Scan for the cell matching the given text and deliver its (X, Y) coordinate at center. 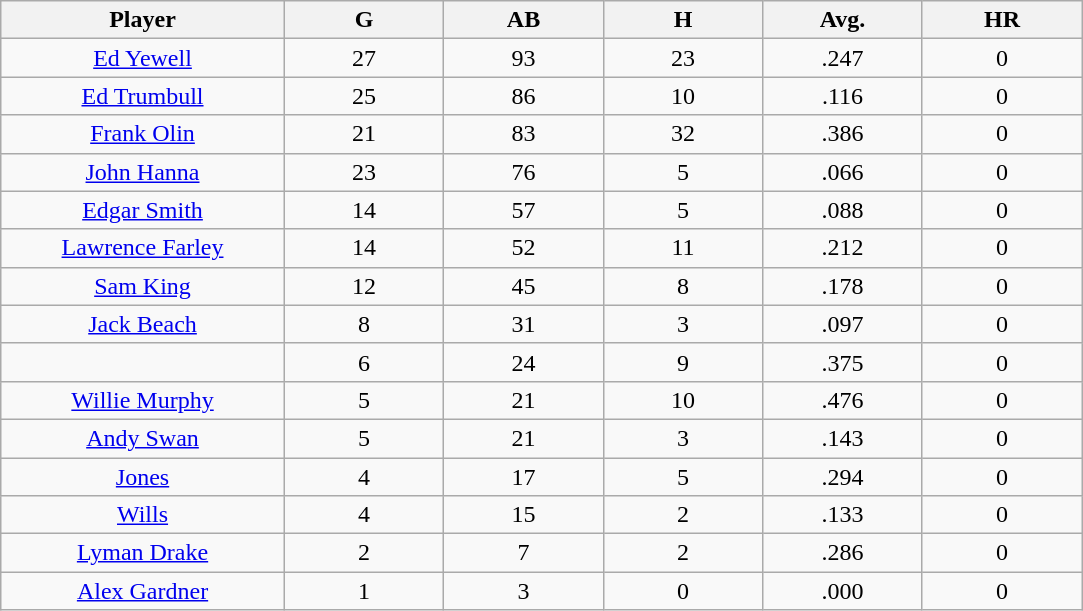
Ed Trumbull (143, 96)
Frank Olin (143, 134)
AB (524, 20)
12 (364, 286)
.247 (842, 58)
G (364, 20)
Edgar Smith (143, 210)
HR (1002, 20)
1 (364, 591)
57 (524, 210)
9 (682, 362)
Ed Yewell (143, 58)
.066 (842, 172)
.097 (842, 324)
52 (524, 248)
11 (682, 248)
45 (524, 286)
Willie Murphy (143, 400)
83 (524, 134)
.286 (842, 553)
.143 (842, 438)
Sam King (143, 286)
17 (524, 477)
24 (524, 362)
.133 (842, 515)
31 (524, 324)
.178 (842, 286)
Alex Gardner (143, 591)
.375 (842, 362)
.088 (842, 210)
.116 (842, 96)
Andy Swan (143, 438)
93 (524, 58)
6 (364, 362)
32 (682, 134)
Jones (143, 477)
.000 (842, 591)
John Hanna (143, 172)
27 (364, 58)
H (682, 20)
.386 (842, 134)
.476 (842, 400)
Jack Beach (143, 324)
15 (524, 515)
86 (524, 96)
Lyman Drake (143, 553)
Wills (143, 515)
Lawrence Farley (143, 248)
Player (143, 20)
Avg. (842, 20)
.212 (842, 248)
7 (524, 553)
25 (364, 96)
76 (524, 172)
.294 (842, 477)
